Locate the cell with the specified text and output its (x, y) center coordinate. 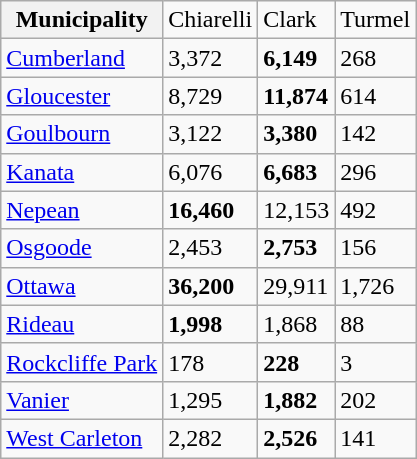
Rockcliffe Park (82, 362)
6,683 (296, 172)
268 (376, 58)
8,729 (210, 96)
Chiarelli (210, 20)
11,874 (296, 96)
Rideau (82, 324)
88 (376, 324)
West Carleton (82, 438)
Kanata (82, 172)
6,149 (296, 58)
228 (296, 362)
2,453 (210, 248)
1,882 (296, 400)
1,868 (296, 324)
Turmel (376, 20)
Clark (296, 20)
Municipality (82, 20)
614 (376, 96)
3,122 (210, 134)
3,372 (210, 58)
2,753 (296, 248)
Nepean (82, 210)
142 (376, 134)
2,526 (296, 438)
1,295 (210, 400)
492 (376, 210)
Cumberland (82, 58)
2,282 (210, 438)
Osgoode (82, 248)
36,200 (210, 286)
3,380 (296, 134)
1,726 (376, 286)
Gloucester (82, 96)
Ottawa (82, 286)
141 (376, 438)
Goulbourn (82, 134)
12,153 (296, 210)
3 (376, 362)
16,460 (210, 210)
156 (376, 248)
1,998 (210, 324)
29,911 (296, 286)
296 (376, 172)
202 (376, 400)
178 (210, 362)
Vanier (82, 400)
6,076 (210, 172)
